Identify which cell holds the provided text, then report its (x, y) central coordinate. 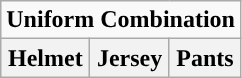
Pants (204, 58)
Helmet (46, 58)
Jersey (130, 58)
Uniform Combination (121, 20)
